Capture the cell that displays the provided text and extract its [x, y] central coordinate. 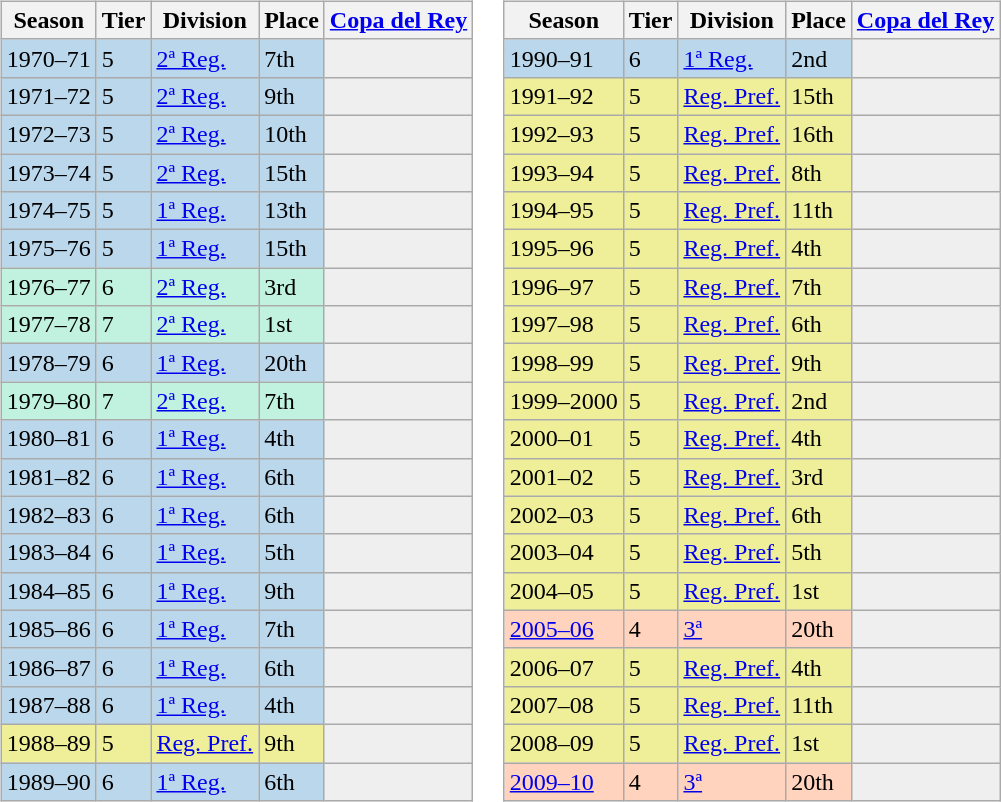
1992–93 [564, 134]
2004–05 [564, 591]
1978–79 [48, 363]
1979–80 [48, 401]
2001–02 [564, 477]
1981–82 [48, 477]
1977–78 [48, 325]
1999–2000 [564, 401]
2003–04 [564, 553]
2006–07 [564, 667]
8th [819, 173]
1974–75 [48, 211]
1994–95 [564, 211]
1989–90 [48, 781]
1997–98 [564, 325]
2007–08 [564, 705]
1972–73 [48, 134]
10th [292, 134]
1983–84 [48, 553]
1990–91 [564, 58]
2002–03 [564, 515]
1985–86 [48, 629]
2009–10 [564, 781]
2005–06 [564, 629]
1984–85 [48, 591]
13th [292, 211]
1998–99 [564, 363]
1993–94 [564, 173]
2008–09 [564, 743]
1971–72 [48, 96]
1986–87 [48, 667]
1995–96 [564, 249]
1970–71 [48, 58]
1982–83 [48, 515]
1996–97 [564, 287]
1988–89 [48, 743]
16th [819, 134]
1976–77 [48, 287]
1980–81 [48, 439]
1973–74 [48, 173]
1991–92 [564, 96]
1987–88 [48, 705]
2000–01 [564, 439]
1975–76 [48, 249]
